Pinpoint the cell where the given text exists, returning its [X, Y] midpoint coordinate. 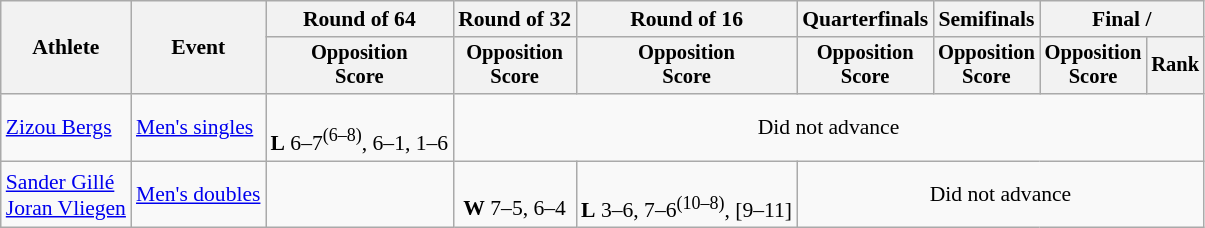
Round of 64 [360, 19]
Event [198, 48]
Men's doubles [198, 194]
Men's singles [198, 128]
Athlete [66, 48]
L 3–6, 7–6(10–8), [9–11] [686, 194]
Zizou Bergs [66, 128]
L 6–7(6–8), 6–1, 1–6 [360, 128]
Round of 16 [686, 19]
Final / [1122, 19]
W 7–5, 6–4 [514, 194]
Quarterfinals [865, 19]
Rank [1175, 66]
Sander GilléJoran Vliegen [66, 194]
Round of 32 [514, 19]
Semifinals [986, 19]
